Capture the cell that displays the provided text and extract its (X, Y) central coordinate. 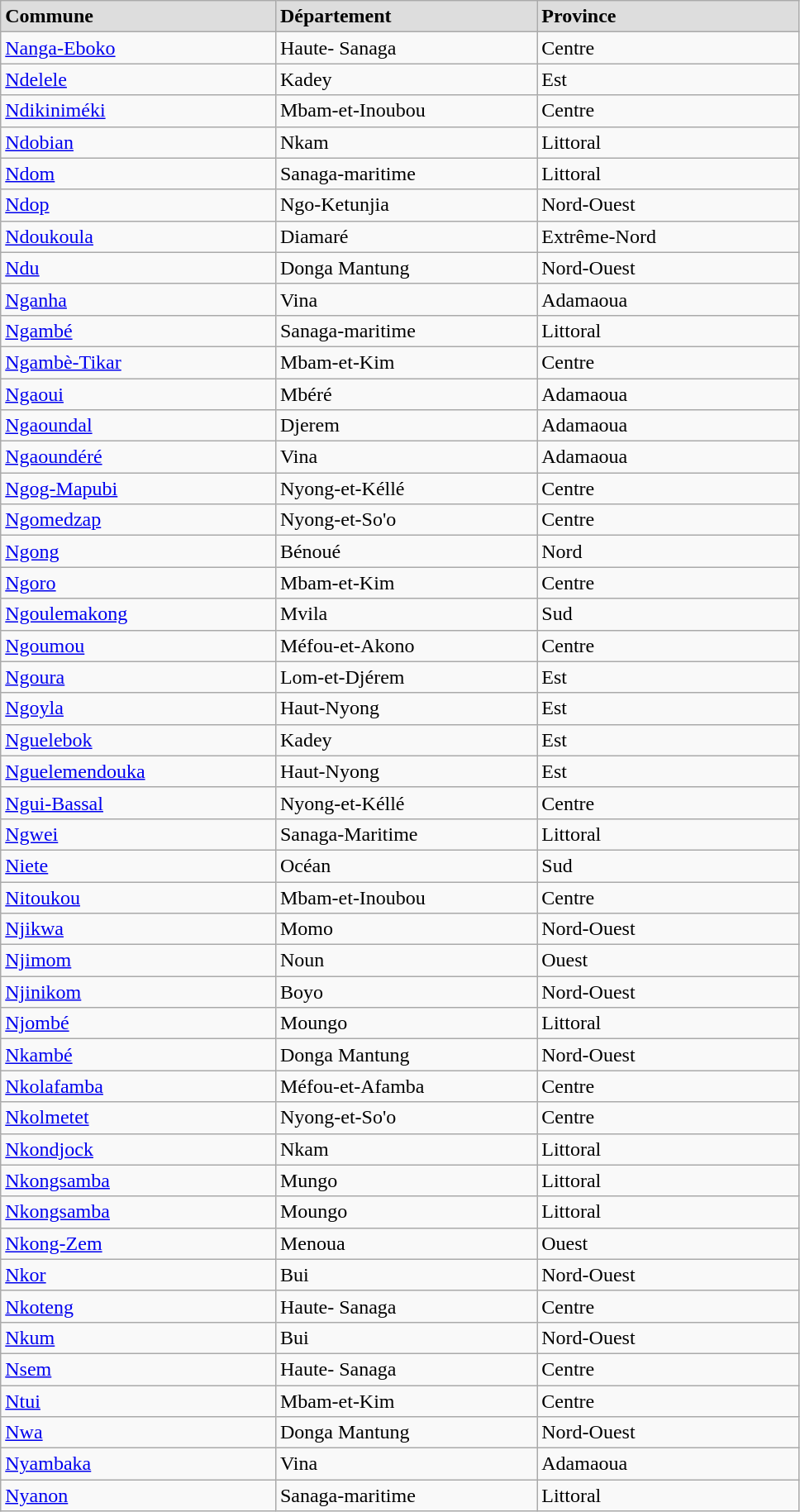
Nkolafamba (139, 1086)
Nyambaka (139, 1464)
Nkolmetet (139, 1118)
Njimom (139, 961)
Njinikom (139, 992)
Njikwa (139, 929)
Boyo (406, 992)
Ngwei (139, 834)
Ngoura (139, 677)
Commune (139, 17)
Méfou-et-Afamba (406, 1086)
Nsem (139, 1369)
Province (668, 17)
Nanga-Eboko (139, 48)
Nkoteng (139, 1306)
Lom-et-Djérem (406, 677)
Ndop (139, 205)
Nkong-Zem (139, 1243)
Ngambé (139, 331)
Nguelebok (139, 740)
Nwa (139, 1433)
Nitoukou (139, 897)
Ngaoui (139, 394)
Mbéré (406, 394)
Ngambè-Tikar (139, 362)
Niete (139, 866)
Ngaoundéré (139, 457)
Nkambé (139, 1055)
Ngoro (139, 583)
Nganha (139, 299)
Ndikiniméki (139, 111)
Ngoulemakong (139, 614)
Ntui (139, 1401)
Ngaoundal (139, 426)
Nord (668, 551)
Ndelele (139, 79)
Ndobian (139, 142)
Ngoumou (139, 646)
Ngomedzap (139, 520)
Mungo (406, 1181)
Ndoukoula (139, 236)
Nkondjock (139, 1149)
Nkor (139, 1275)
Nkum (139, 1338)
Ngoyla (139, 708)
Djerem (406, 426)
Ngui-Bassal (139, 803)
Noun (406, 961)
Ndu (139, 268)
Ngong (139, 551)
Ngog-Mapubi (139, 489)
Bénoué (406, 551)
Extrême-Nord (668, 236)
Ndom (139, 174)
Diamaré (406, 236)
Méfou-et-Akono (406, 646)
Mvila (406, 614)
Sanaga-Maritime (406, 834)
Ngo-Ketunjia (406, 205)
Océan (406, 866)
Momo (406, 929)
Nyanon (139, 1495)
Njombé (139, 1023)
Menoua (406, 1243)
Nguelemendouka (139, 771)
Département (406, 17)
